Determine the [x, y] coordinate at the center of the cell enclosing the given text.  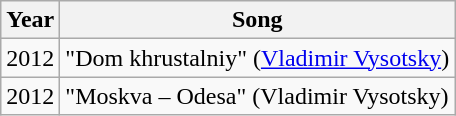
Song [258, 20]
"Moskva – Odesa" (Vladimir Vysotsky) [258, 96]
"Dom khrustalniy" (Vladimir Vysotsky) [258, 58]
Year [30, 20]
